From the cell containing the given text, extract its center point as [X, Y] coordinate. 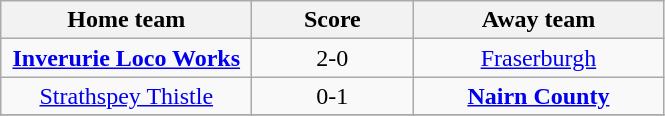
Fraserburgh [538, 58]
Strathspey Thistle [126, 96]
2-0 [332, 58]
Inverurie Loco Works [126, 58]
Away team [538, 20]
Home team [126, 20]
Score [332, 20]
Nairn County [538, 96]
0-1 [332, 96]
